Extract the (X, Y) coordinate from the center of the cell holding the provided text.  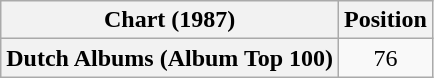
76 (386, 58)
Position (386, 20)
Dutch Albums (Album Top 100) (170, 58)
Chart (1987) (170, 20)
